Provide the (x, y) coordinate of the cell's center where the given text is located.  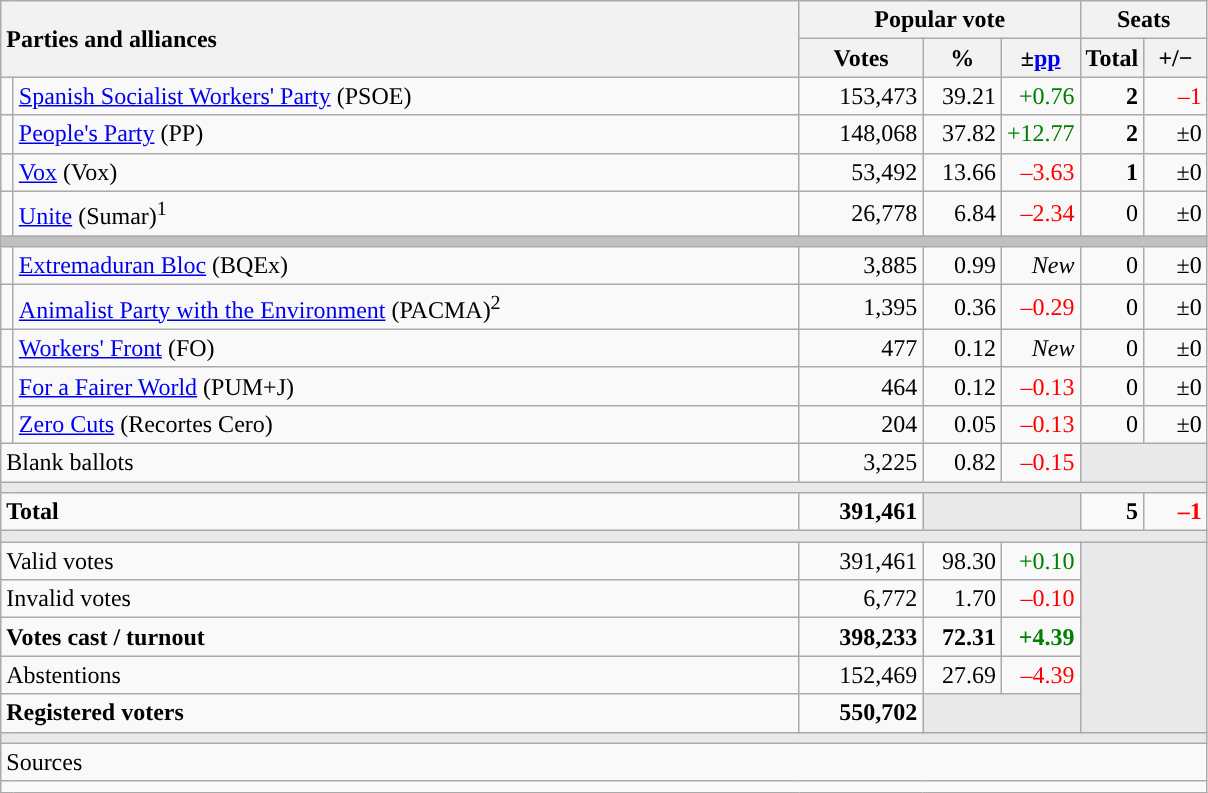
27.69 (962, 675)
3,225 (861, 462)
26,778 (861, 214)
Spanish Socialist Workers' Party (PSOE) (406, 96)
Blank ballots (400, 462)
153,473 (861, 96)
People's Party (PP) (406, 134)
37.82 (962, 134)
±pp (1040, 58)
Valid votes (400, 561)
Parties and alliances (400, 39)
+4.39 (1040, 637)
+0.76 (1040, 96)
Seats (1144, 20)
550,702 (861, 713)
0.82 (962, 462)
Unite (Sumar)1 (406, 214)
Sources (604, 762)
148,068 (861, 134)
Abstentions (400, 675)
+/− (1176, 58)
152,469 (861, 675)
53,492 (861, 172)
–4.39 (1040, 675)
Registered voters (400, 713)
Invalid votes (400, 599)
% (962, 58)
477 (861, 348)
Votes cast / turnout (400, 637)
Popular vote (940, 20)
0.99 (962, 266)
–2.34 (1040, 214)
Vox (Vox) (406, 172)
+12.77 (1040, 134)
0.05 (962, 424)
1 (1112, 172)
204 (861, 424)
1.70 (962, 599)
+0.10 (1040, 561)
For a Fairer World (PUM+J) (406, 386)
–0.10 (1040, 599)
6,772 (861, 599)
464 (861, 386)
98.30 (962, 561)
Animalist Party with the Environment (PACMA)2 (406, 308)
5 (1112, 512)
–0.15 (1040, 462)
0.36 (962, 308)
Zero Cuts (Recortes Cero) (406, 424)
13.66 (962, 172)
39.21 (962, 96)
Workers' Front (FO) (406, 348)
–0.29 (1040, 308)
72.31 (962, 637)
Extremaduran Bloc (BQEx) (406, 266)
3,885 (861, 266)
1,395 (861, 308)
6.84 (962, 214)
398,233 (861, 637)
–3.63 (1040, 172)
Votes (861, 58)
